Provide the (x, y) coordinate of the cell's center where the given text is located.  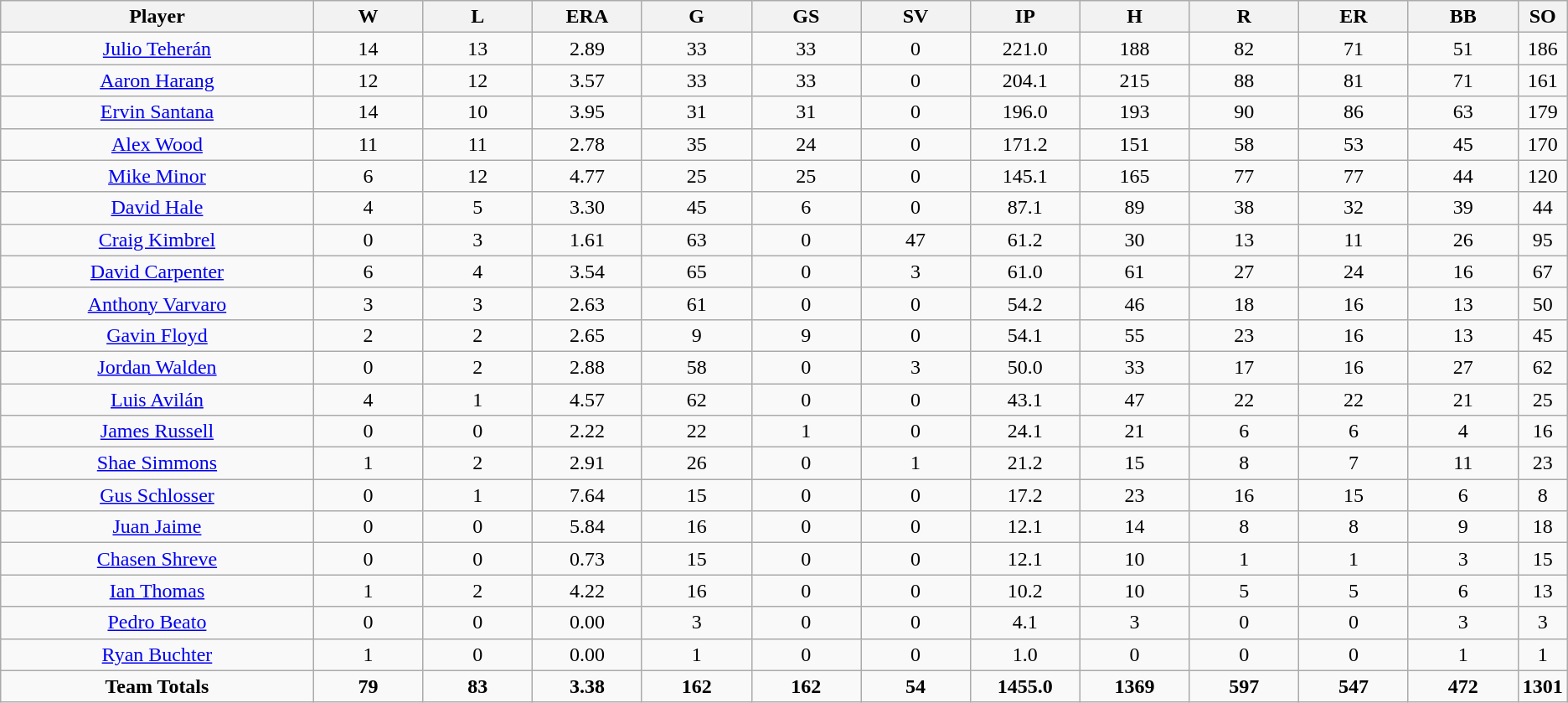
39 (1462, 208)
21.2 (1025, 463)
161 (1543, 80)
Ervin Santana (157, 112)
David Carpenter (157, 271)
Mike Minor (157, 176)
79 (369, 686)
204.1 (1025, 80)
1.0 (1025, 654)
55 (1134, 335)
10.2 (1025, 591)
Gus Schlosser (157, 495)
Juan Jaime (157, 527)
2.88 (588, 367)
196.0 (1025, 112)
R (1245, 17)
Team Totals (157, 686)
3.30 (588, 208)
1301 (1543, 686)
1369 (1134, 686)
Gavin Floyd (157, 335)
88 (1245, 80)
Chasen Shreve (157, 559)
547 (1354, 686)
3.57 (588, 80)
Ryan Buchter (157, 654)
David Hale (157, 208)
67 (1543, 271)
2.91 (588, 463)
Aaron Harang (157, 80)
46 (1134, 303)
38 (1245, 208)
54.1 (1025, 335)
82 (1245, 49)
221.0 (1025, 49)
2.78 (588, 144)
7 (1354, 463)
L (477, 17)
151 (1134, 144)
51 (1462, 49)
95 (1543, 240)
H (1134, 17)
SO (1543, 17)
61.0 (1025, 271)
472 (1462, 686)
186 (1543, 49)
120 (1543, 176)
54 (916, 686)
4.57 (588, 400)
Julio Teherán (157, 49)
86 (1354, 112)
7.64 (588, 495)
53 (1354, 144)
32 (1354, 208)
IP (1025, 17)
89 (1134, 208)
24.1 (1025, 432)
G (697, 17)
145.1 (1025, 176)
35 (697, 144)
50 (1543, 303)
BB (1462, 17)
165 (1134, 176)
1.61 (588, 240)
ERA (588, 17)
Pedro Beato (157, 623)
2.65 (588, 335)
17.2 (1025, 495)
2.63 (588, 303)
54.2 (1025, 303)
81 (1354, 80)
4.1 (1025, 623)
James Russell (157, 432)
ER (1354, 17)
5.84 (588, 527)
0.73 (588, 559)
Shae Simmons (157, 463)
W (369, 17)
GS (806, 17)
179 (1543, 112)
50.0 (1025, 367)
43.1 (1025, 400)
83 (477, 686)
3.38 (588, 686)
Anthony Varvaro (157, 303)
188 (1134, 49)
87.1 (1025, 208)
SV (916, 17)
90 (1245, 112)
4.22 (588, 591)
597 (1245, 686)
3.95 (588, 112)
Craig Kimbrel (157, 240)
17 (1245, 367)
215 (1134, 80)
2.22 (588, 432)
30 (1134, 240)
2.89 (588, 49)
171.2 (1025, 144)
1455.0 (1025, 686)
61.2 (1025, 240)
3.54 (588, 271)
170 (1543, 144)
4.77 (588, 176)
Ian Thomas (157, 591)
Jordan Walden (157, 367)
Luis Avilán (157, 400)
Player (157, 17)
Alex Wood (157, 144)
65 (697, 271)
193 (1134, 112)
